Capture the cell that displays the provided text and extract its [x, y] central coordinate. 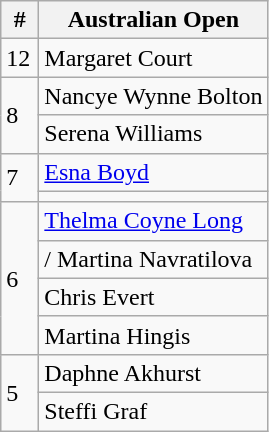
# [20, 20]
5 [20, 392]
/ Martina Navratilova [154, 259]
Thelma Coyne Long [154, 221]
Serena Williams [154, 134]
Steffi Graf [154, 411]
Australian Open [154, 20]
7 [20, 178]
Margaret Court [154, 58]
Chris Evert [154, 297]
8 [20, 115]
6 [20, 278]
Esna Boyd [154, 172]
Daphne Akhurst [154, 373]
Nancye Wynne Bolton [154, 96]
12 [20, 58]
Martina Hingis [154, 335]
